Identify which cell holds the provided text, then report its [x, y] central coordinate. 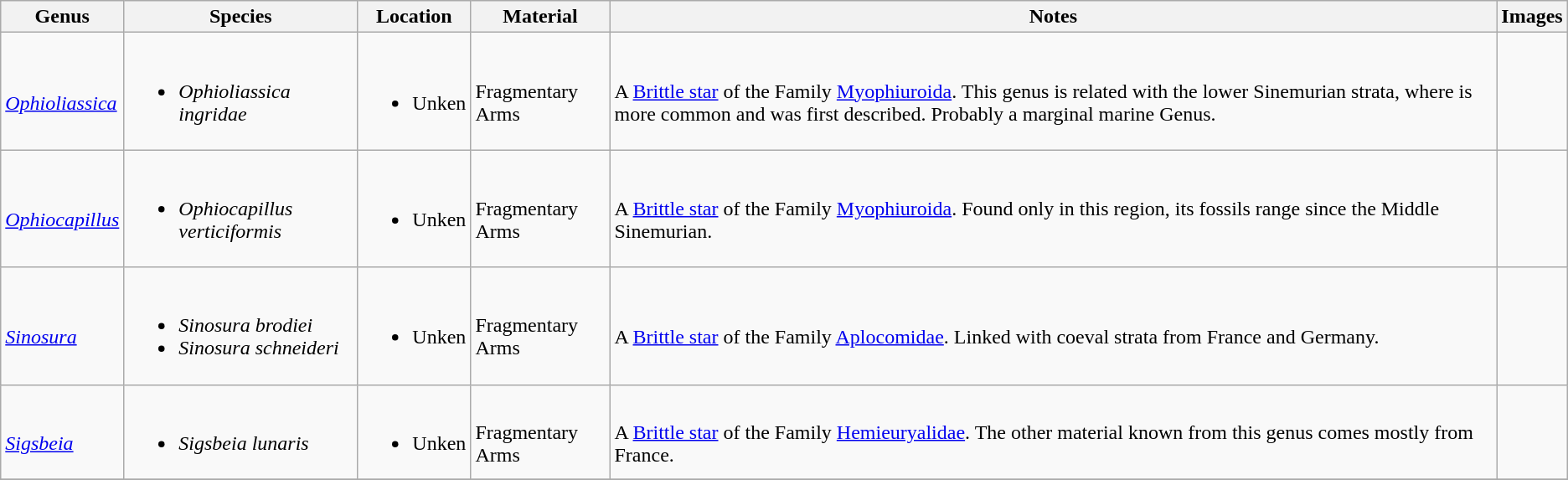
Species [241, 17]
Ophiocapillus [62, 209]
A Brittle star of the Family Hemieuryalidae. The other material known from this genus comes mostly from France. [1054, 432]
Ophiocapillus verticiformis [241, 209]
A Brittle star of the Family Aplocomidae. Linked with coeval strata from France and Germany. [1054, 326]
Images [1532, 17]
Location [414, 17]
Sinosura brodieiSinosura schneideri [241, 326]
Notes [1054, 17]
Ophioliassica [62, 91]
Sigsbeia lunaris [241, 432]
Sigsbeia [62, 432]
Sinosura [62, 326]
Material [540, 17]
Ophioliassica ingridae [241, 91]
Genus [62, 17]
A Brittle star of the Family Myophiuroida. Found only in this region, its fossils range since the Middle Sinemurian. [1054, 209]
